Scan for the cell matching the given text and deliver its [x, y] coordinate at center. 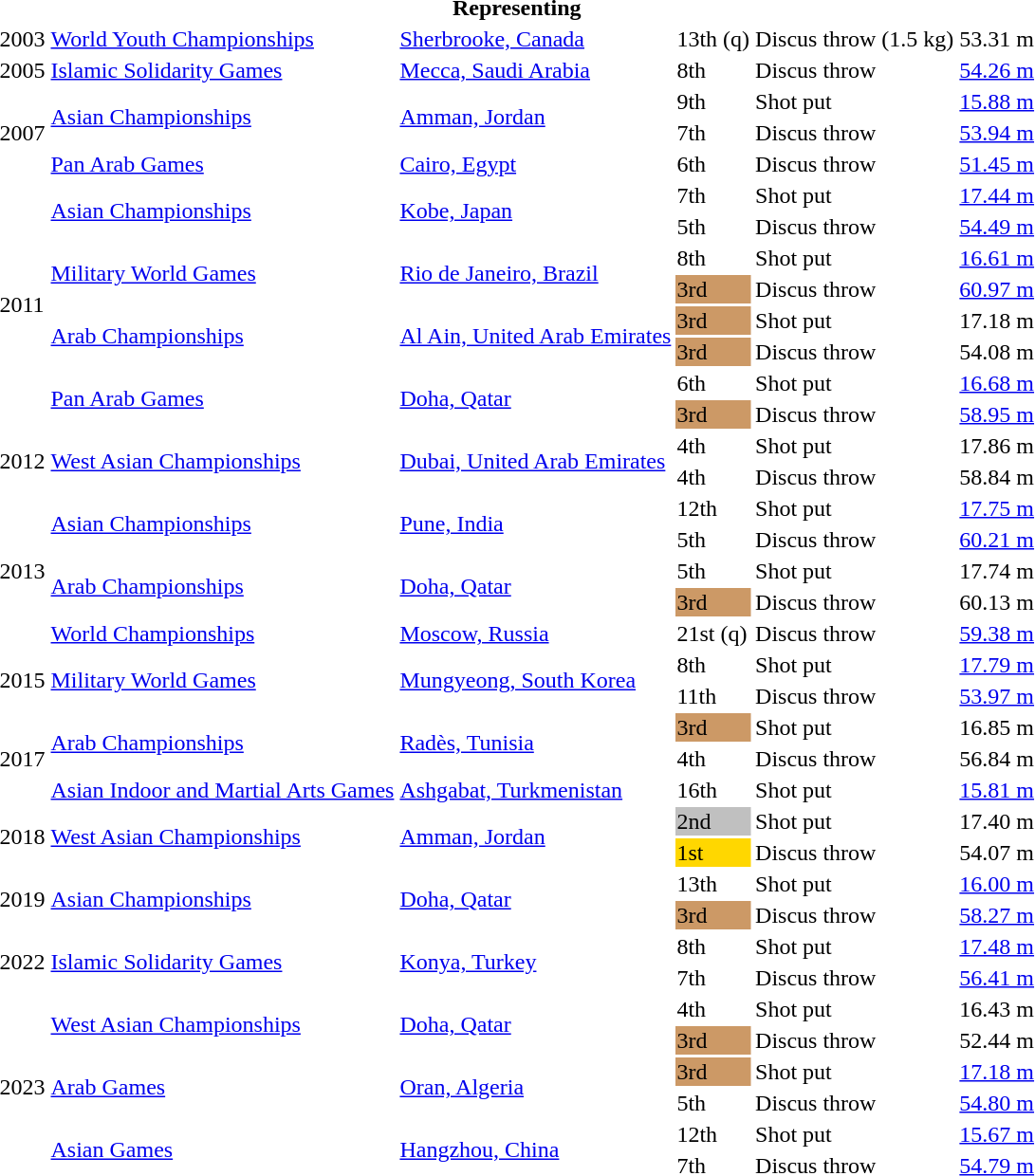
Konya, Turkey [535, 962]
Rio de Janeiro, Brazil [535, 273]
Moscow, Russia [535, 634]
World Championships [222, 634]
13th (q) [713, 39]
9th [713, 101]
Sherbrooke, Canada [535, 39]
11th [713, 696]
2nd [713, 821]
Al Ain, United Arab Emirates [535, 336]
Pune, India [535, 524]
Arab Games [222, 1087]
Mungyeong, South Korea [535, 681]
Kobe, Japan [535, 211]
Oran, Algeria [535, 1087]
21st (q) [713, 634]
Radès, Tunisia [535, 744]
Mecca, Saudi Arabia [535, 70]
16th [713, 790]
World Youth Championships [222, 39]
Discus throw (1.5 kg) [855, 39]
Asian Indoor and Martial Arts Games [222, 790]
1st [713, 853]
Ashgabat, Turkmenistan [535, 790]
13th [713, 884]
Dubai, United Arab Emirates [535, 461]
Cairo, Egypt [535, 164]
